Identify which cell holds the provided text, then report its [x, y] central coordinate. 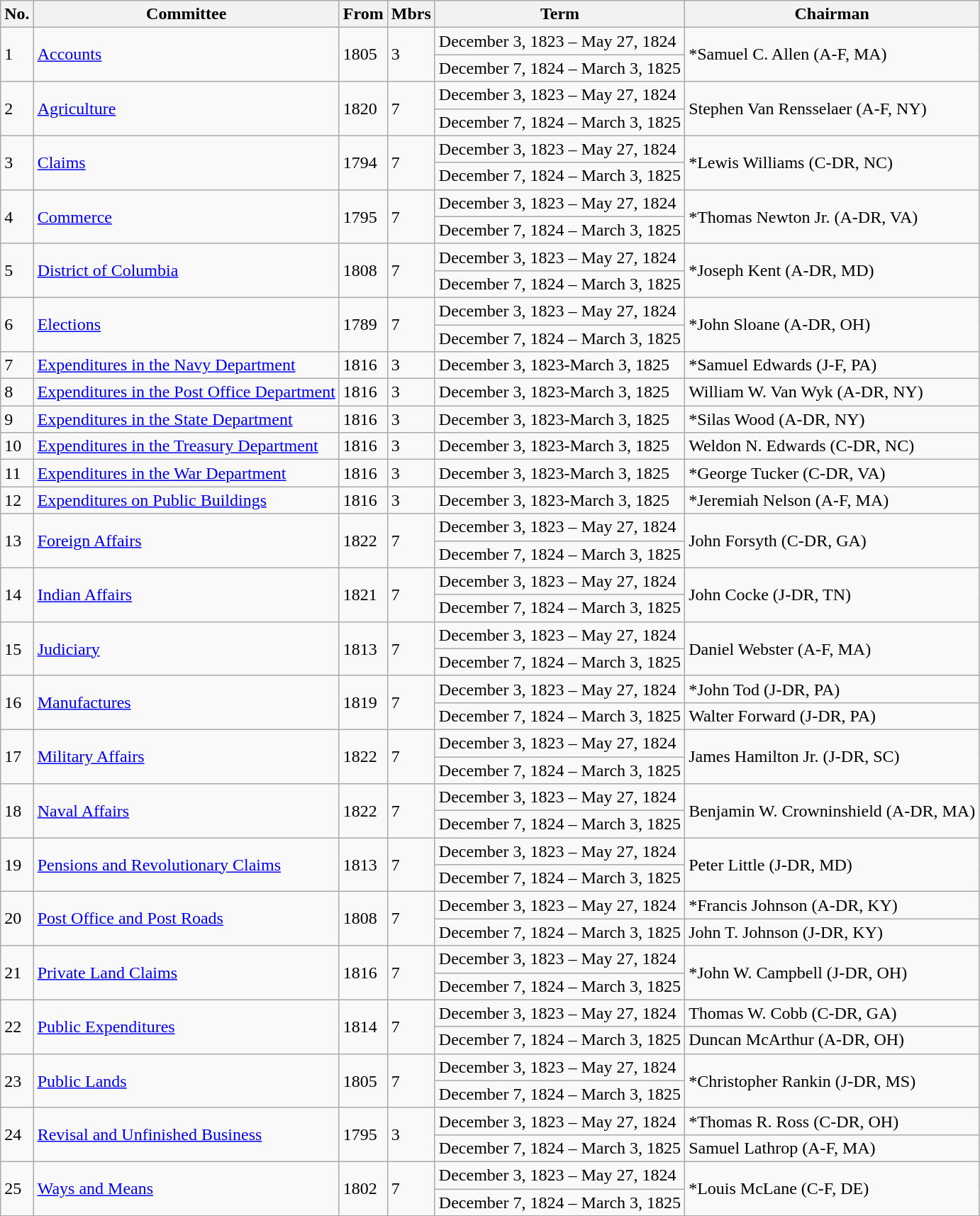
Expenditures in the Post Office Department [186, 392]
Chairman [833, 14]
District of Columbia [186, 270]
14 [17, 595]
Duncan McArthur (A-DR, OH) [833, 1040]
Agriculture [186, 109]
*Joseph Kent (A-DR, MD) [833, 270]
1789 [363, 324]
No. [17, 14]
1802 [363, 1188]
*Thomas Newton Jr. (A-DR, VA) [833, 216]
1 [17, 55]
Committee [186, 14]
Daniel Webster (A-F, MA) [833, 648]
Peter Little (J-DR, MD) [833, 865]
2 [17, 109]
Mbrs [411, 14]
*John W. Campbell (J-DR, OH) [833, 973]
Expenditures in the State Department [186, 419]
Private Land Claims [186, 973]
21 [17, 973]
*Francis Johnson (A-DR, KY) [833, 905]
*Silas Wood (A-DR, NY) [833, 419]
Term [559, 14]
Expenditures in the War Department [186, 473]
4 [17, 216]
Accounts [186, 55]
Manufactures [186, 702]
23 [17, 1080]
Stephen Van Rensselaer (A-F, NY) [833, 109]
16 [17, 702]
22 [17, 1027]
25 [17, 1188]
18 [17, 811]
Military Affairs [186, 756]
11 [17, 473]
9 [17, 419]
*Thomas R. Ross (C-DR, OH) [833, 1121]
Walter Forward (J-DR, PA) [833, 716]
John T. Johnson (J-DR, KY) [833, 932]
John Forsyth (C-DR, GA) [833, 541]
*John Tod (J-DR, PA) [833, 689]
10 [17, 446]
1794 [363, 162]
Claims [186, 162]
20 [17, 919]
Expenditures in the Navy Department [186, 365]
Foreign Affairs [186, 541]
Public Lands [186, 1080]
Ways and Means [186, 1188]
Samuel Lathrop (A-F, MA) [833, 1148]
From [363, 14]
15 [17, 648]
Elections [186, 324]
James Hamilton Jr. (J-DR, SC) [833, 756]
*George Tucker (C-DR, VA) [833, 473]
1820 [363, 109]
Post Office and Post Roads [186, 919]
*Samuel Edwards (J-F, PA) [833, 365]
1821 [363, 595]
Revisal and Unfinished Business [186, 1134]
Expenditures in the Treasury Department [186, 446]
19 [17, 865]
*Samuel C. Allen (A-F, MA) [833, 55]
Commerce [186, 216]
6 [17, 324]
1819 [363, 702]
1814 [363, 1027]
*Jeremiah Nelson (A-F, MA) [833, 500]
8 [17, 392]
*Louis McLane (C-F, DE) [833, 1188]
12 [17, 500]
Weldon N. Edwards (C-DR, NC) [833, 446]
17 [17, 756]
John Cocke (J-DR, TN) [833, 595]
Public Expenditures [186, 1027]
Expenditures on Public Buildings [186, 500]
13 [17, 541]
*John Sloane (A-DR, OH) [833, 324]
Benjamin W. Crowninshield (A-DR, MA) [833, 811]
24 [17, 1134]
*Christopher Rankin (J-DR, MS) [833, 1080]
*Lewis Williams (C-DR, NC) [833, 162]
Judiciary [186, 648]
William W. Van Wyk (A-DR, NY) [833, 392]
Thomas W. Cobb (C-DR, GA) [833, 1013]
5 [17, 270]
Pensions and Revolutionary Claims [186, 865]
Naval Affairs [186, 811]
Indian Affairs [186, 595]
